For the text-containing cell, return its midpoint in (x, y) coordinate format. 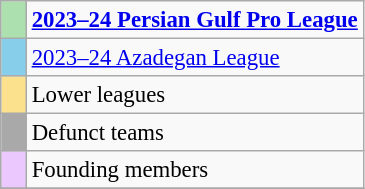
2023–24 Persian Gulf Pro League (194, 20)
Founding members (194, 170)
Lower leagues (194, 95)
2023–24 Azadegan League (194, 58)
Defunct teams (194, 133)
